Return the [x, y] coordinate for the center point of the cell that contains the specified text.  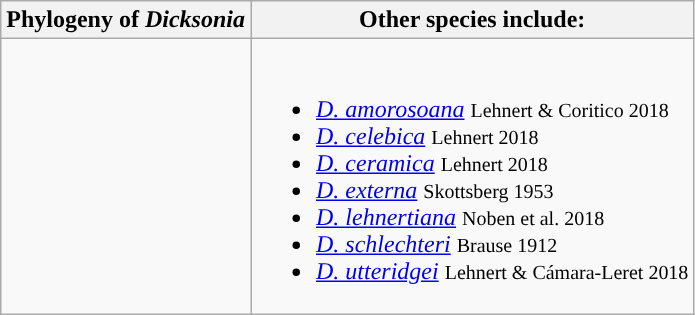
Other species include: [472, 20]
Phylogeny of Dicksonia [126, 20]
